Search for the cell housing the specified text and yield its (X, Y) center coordinate. 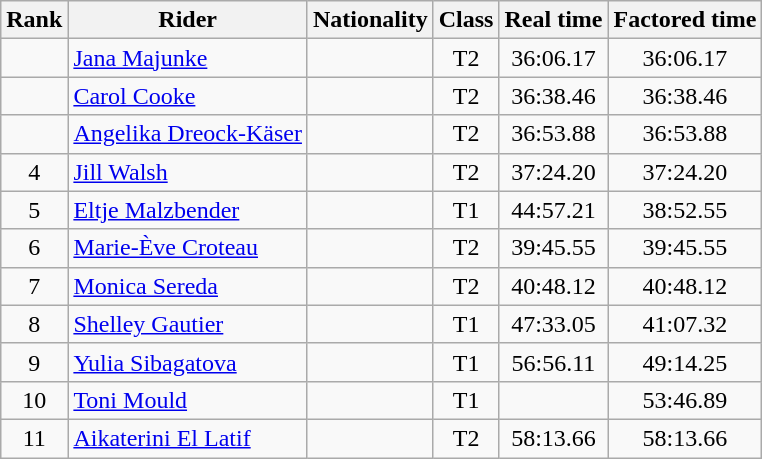
10 (34, 400)
53:46.89 (685, 400)
Real time (554, 20)
Jana Majunke (188, 58)
Jill Walsh (188, 172)
Nationality (370, 20)
Class (466, 20)
Shelley Gautier (188, 324)
5 (34, 210)
44:57.21 (554, 210)
Toni Mould (188, 400)
9 (34, 362)
56:56.11 (554, 362)
11 (34, 438)
Monica Sereda (188, 286)
7 (34, 286)
8 (34, 324)
6 (34, 248)
41:07.32 (685, 324)
Aikaterini El Latif (188, 438)
Rider (188, 20)
49:14.25 (685, 362)
Angelika Dreock-Käser (188, 134)
Yulia Sibagatova (188, 362)
Factored time (685, 20)
Rank (34, 20)
38:52.55 (685, 210)
47:33.05 (554, 324)
Carol Cooke (188, 96)
Marie-Ève Croteau (188, 248)
Eltje Malzbender (188, 210)
4 (34, 172)
